Return the (X, Y) coordinate for the center point of the cell that contains the specified text.  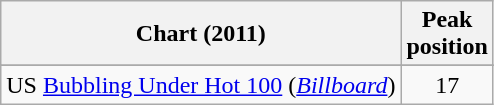
17 (447, 85)
US Bubbling Under Hot 100 (Billboard) (201, 85)
Peakposition (447, 34)
Chart (2011) (201, 34)
